Determine the [x, y] coordinate at the center of the cell enclosing the given text.  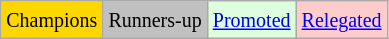
Runners-up [155, 20]
Champions [52, 20]
Relegated [342, 20]
Promoted [252, 20]
